Scan for the cell matching the given text and deliver its [X, Y] coordinate at center. 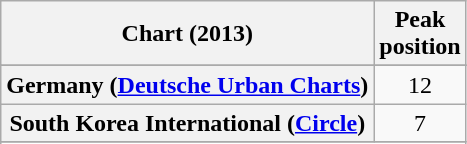
Germany (Deutsche Urban Charts) [188, 85]
12 [420, 85]
Chart (2013) [188, 34]
Peakposition [420, 34]
7 [420, 123]
South Korea International (Circle) [188, 123]
